Return the (x, y) coordinate for the center point of the cell that contains the specified text.  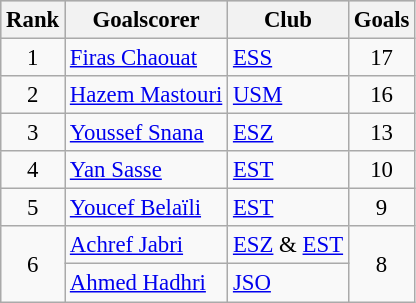
JSO (288, 283)
4 (33, 170)
17 (381, 58)
1 (33, 58)
2 (33, 95)
Firas Chaouat (146, 58)
Club (288, 20)
10 (381, 170)
Yan Sasse (146, 170)
5 (33, 208)
Youssef Snana (146, 133)
16 (381, 95)
ESS (288, 58)
Goals (381, 20)
Achref Jabri (146, 245)
Hazem Mastouri (146, 95)
Rank (33, 20)
ESZ & EST (288, 245)
Youcef Belaïli (146, 208)
9 (381, 208)
6 (33, 264)
USM (288, 95)
3 (33, 133)
Ahmed Hadhri (146, 283)
Goalscorer (146, 20)
ESZ (288, 133)
8 (381, 264)
13 (381, 133)
